Extract the (X, Y) coordinate from the center of the cell holding the provided text.  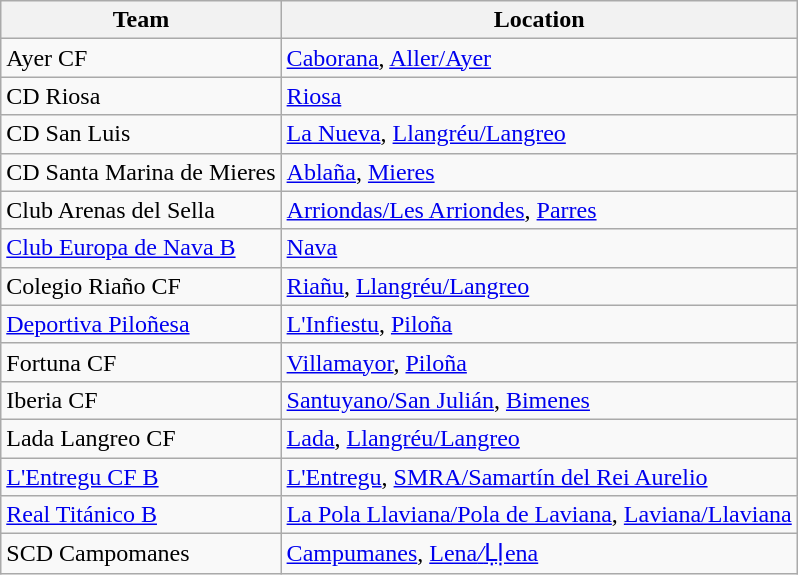
CD Riosa (141, 96)
Iberia CF (141, 400)
Nava (539, 248)
CD Santa Marina de Mieres (141, 172)
Caborana, Aller/Ayer (539, 58)
Riosa (539, 96)
Team (141, 20)
Riañu, Llangréu/Langreo (539, 286)
Santuyano/San Julián, Bimenes (539, 400)
Lada Langreo CF (141, 438)
Villamayor, Piloña (539, 362)
CD San Luis (141, 134)
Club Europa de Nava B (141, 248)
Real Titánico B (141, 515)
SCD Campomanes (141, 554)
La Nueva, Llangréu/Langreo (539, 134)
Location (539, 20)
Campumanes, Lena/Ḷḷena (539, 554)
Ablaña, Mieres (539, 172)
Ayer CF (141, 58)
La Pola Llaviana/Pola de Laviana, Laviana/Llaviana (539, 515)
L'Entregu CF B (141, 477)
L'Entregu, SMRA/Samartín del Rei Aurelio (539, 477)
L'Infiestu, Piloña (539, 324)
Deportiva Piloñesa (141, 324)
Colegio Riaño CF (141, 286)
Lada, Llangréu/Langreo (539, 438)
Arriondas/Les Arriondes, Parres (539, 210)
Club Arenas del Sella (141, 210)
Fortuna CF (141, 362)
